Return the (x, y) coordinate for the center point of the cell that contains the specified text.  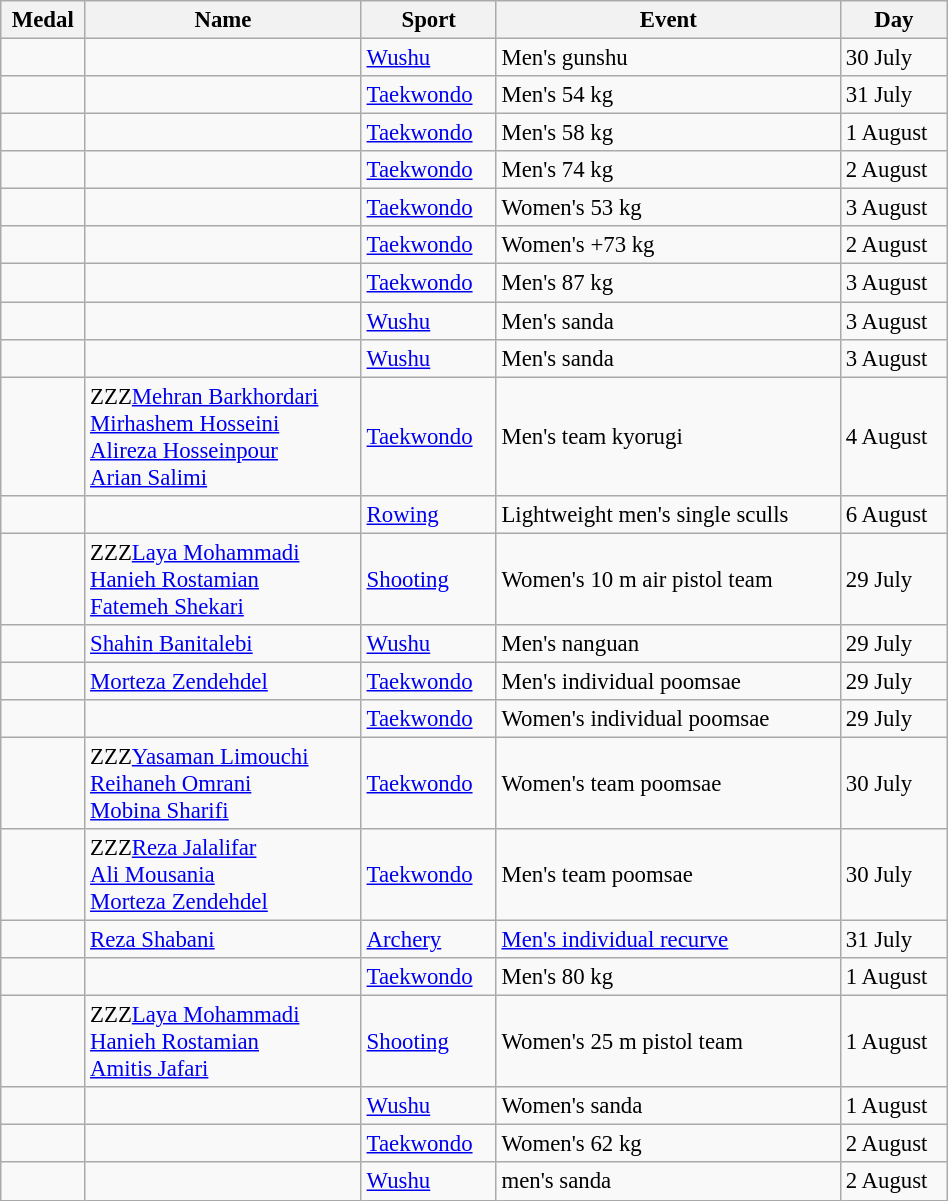
Men's 54 kg (668, 95)
Men's individual recurve (668, 940)
Women's 53 kg (668, 208)
Lightweight men's single sculls (668, 514)
Women's individual poomsae (668, 719)
Men's individual poomsae (668, 681)
Event (668, 20)
Women's 62 kg (668, 1144)
6 August (894, 514)
ZZZYasaman LimouchiReihaneh OmraniMobina Sharifi (224, 783)
Women's 10 m air pistol team (668, 579)
4 August (894, 436)
Men's team poomsae (668, 875)
Name (224, 20)
Men's nanguan (668, 644)
Women's +73 kg (668, 245)
Women's 25 m pistol team (668, 1042)
Sport (428, 20)
Rowing (428, 514)
Medal (43, 20)
Men's team kyorugi (668, 436)
Shahin Banitalebi (224, 644)
ZZZMehran BarkhordariMirhashem HosseiniAlireza HosseinpourArian Salimi (224, 436)
Women's sanda (668, 1106)
ZZZLaya MohammadiHanieh RostamianFatemeh Shekari (224, 579)
Men's 58 kg (668, 133)
Reza Shabani (224, 940)
Morteza Zendehdel (224, 681)
ZZZLaya MohammadiHanieh RostamianAmitis Jafari (224, 1042)
men's sanda (668, 1182)
Women's team poomsae (668, 783)
Day (894, 20)
Men's 87 kg (668, 283)
Archery (428, 940)
ZZZReza JalalifarAli MousaniaMorteza Zendehdel (224, 875)
Men's 80 kg (668, 977)
Men's gunshu (668, 58)
Men's 74 kg (668, 170)
